For the text-containing cell, return its midpoint in (x, y) coordinate format. 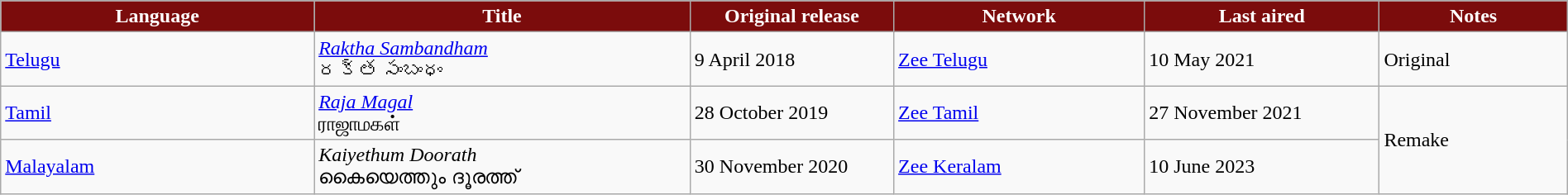
30 November 2020 (791, 167)
Network (1019, 17)
Raktha Sambandham రక్త సంబంధం (503, 59)
28 October 2019 (791, 112)
Telugu (157, 59)
Title (503, 17)
Zee Keralam (1019, 167)
Last aired (1262, 17)
Kaiyethum Doorath കൈയെത്തും ദൂരത്ത് (503, 167)
27 November 2021 (1262, 112)
Raja Magal ராஜாமகள் (503, 112)
Notes (1474, 17)
Original (1474, 59)
Original release (791, 17)
10 May 2021 (1262, 59)
Malayalam (157, 167)
Language (157, 17)
Remake (1474, 140)
Zee Tamil (1019, 112)
9 April 2018 (791, 59)
Zee Telugu (1019, 59)
Tamil (157, 112)
10 June 2023 (1262, 167)
